Find where the given text appears and provide that cell's center as [X, Y] coordinate. 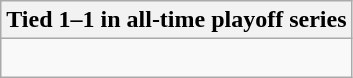
Tied 1–1 in all-time playoff series [176, 20]
